Provide the (x, y) coordinate of the cell's center where the given text is located.  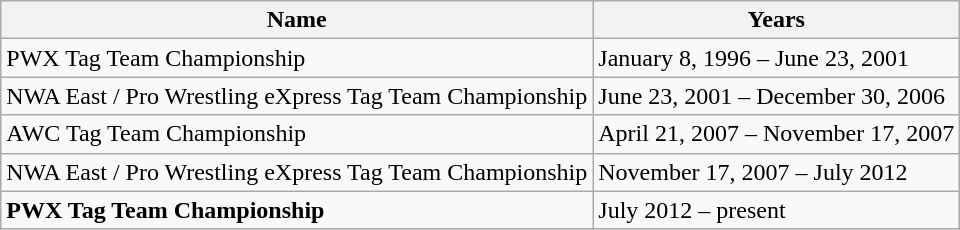
July 2012 – present (776, 210)
April 21, 2007 – November 17, 2007 (776, 134)
January 8, 1996 – June 23, 2001 (776, 58)
AWC Tag Team Championship (297, 134)
November 17, 2007 – July 2012 (776, 172)
June 23, 2001 – December 30, 2006 (776, 96)
Years (776, 20)
Name (297, 20)
